Extract the (X, Y) coordinate from the center of the cell holding the provided text.  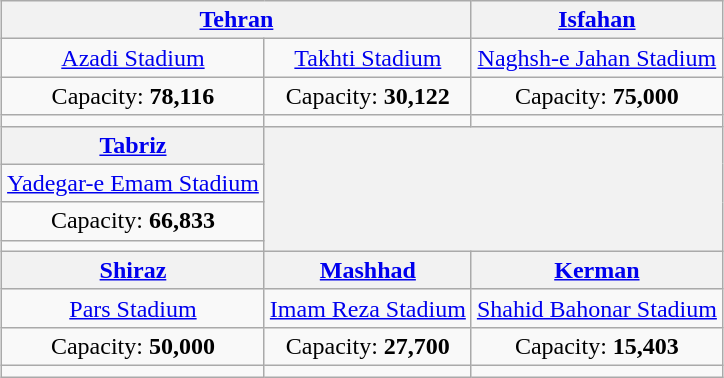
Capacity: 15,403 (596, 346)
Naghsh-e Jahan Stadium (596, 58)
Capacity: 75,000 (596, 96)
Tehran (237, 20)
Capacity: 66,833 (134, 221)
Capacity: 50,000 (134, 346)
Yadegar-e Emam Stadium (134, 183)
Kerman (596, 270)
Capacity: 27,700 (368, 346)
Isfahan (596, 20)
Azadi Stadium (134, 58)
Capacity: 30,122 (368, 96)
Imam Reza Stadium (368, 308)
Shahid Bahonar Stadium (596, 308)
Capacity: 78,116 (134, 96)
Mashhad (368, 270)
Takhti Stadium (368, 58)
Tabriz (134, 145)
Shiraz (134, 270)
Pars Stadium (134, 308)
